Locate the cell with the specified text and output its (x, y) center coordinate. 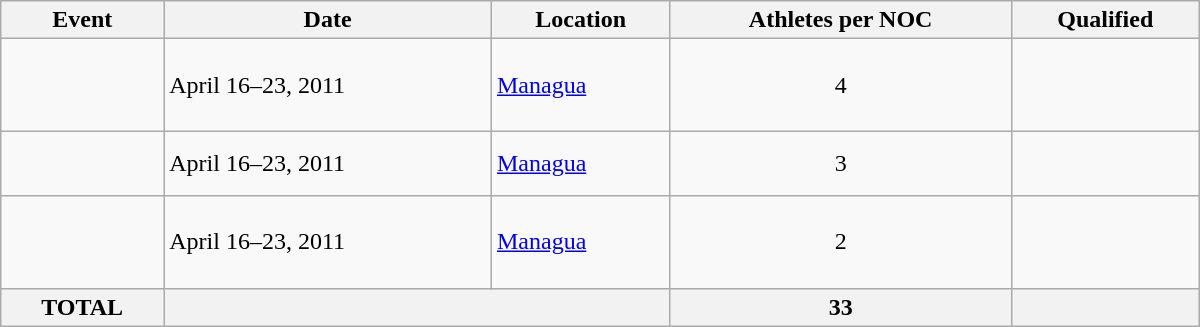
Event (82, 20)
3 (840, 164)
4 (840, 85)
Location (580, 20)
TOTAL (82, 307)
Athletes per NOC (840, 20)
Date (328, 20)
2 (840, 242)
33 (840, 307)
Qualified (1105, 20)
